Output the [X, Y] coordinate of the center of the cell containing the given text.  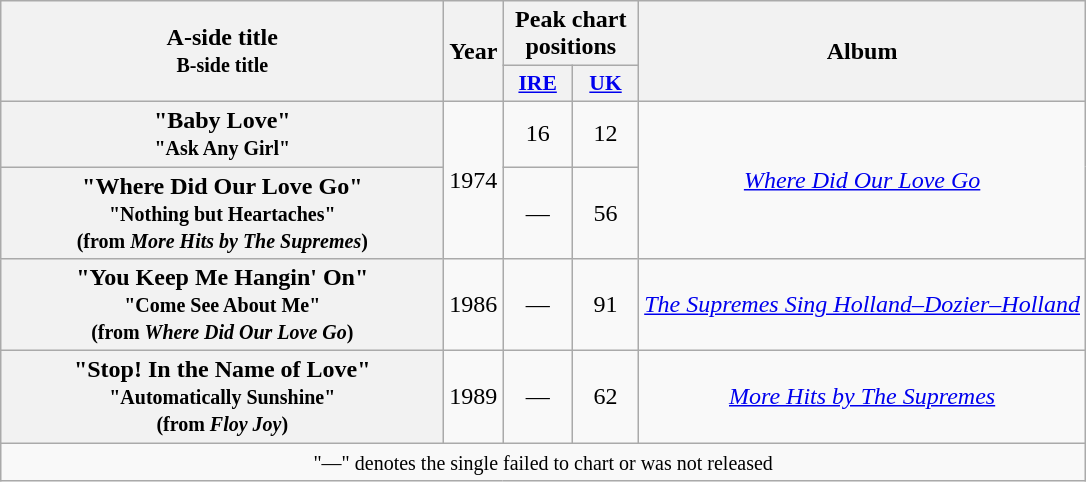
"You Keep Me Hangin' On" "Come See About Me"(from Where Did Our Love Go) [222, 305]
Peak chart positions [571, 34]
1986 [474, 305]
UK [605, 84]
12 [605, 134]
"Baby Love" "Ask Any Girl" [222, 134]
16 [538, 134]
A-side titleB-side title [222, 52]
Where Did Our Love Go [862, 180]
IRE [538, 84]
Year [474, 52]
The Supremes Sing Holland–Dozier–Holland [862, 305]
"—" denotes the single failed to chart or was not released [544, 462]
91 [605, 305]
62 [605, 397]
1974 [474, 180]
Album [862, 52]
1989 [474, 397]
"Where Did Our Love Go" "Nothing but Heartaches"(from More Hits by The Supremes) [222, 212]
"Stop! In the Name of Love" "Automatically Sunshine"(from Floy Joy) [222, 397]
More Hits by The Supremes [862, 397]
56 [605, 212]
